Identify which cell holds the provided text, then report its (x, y) central coordinate. 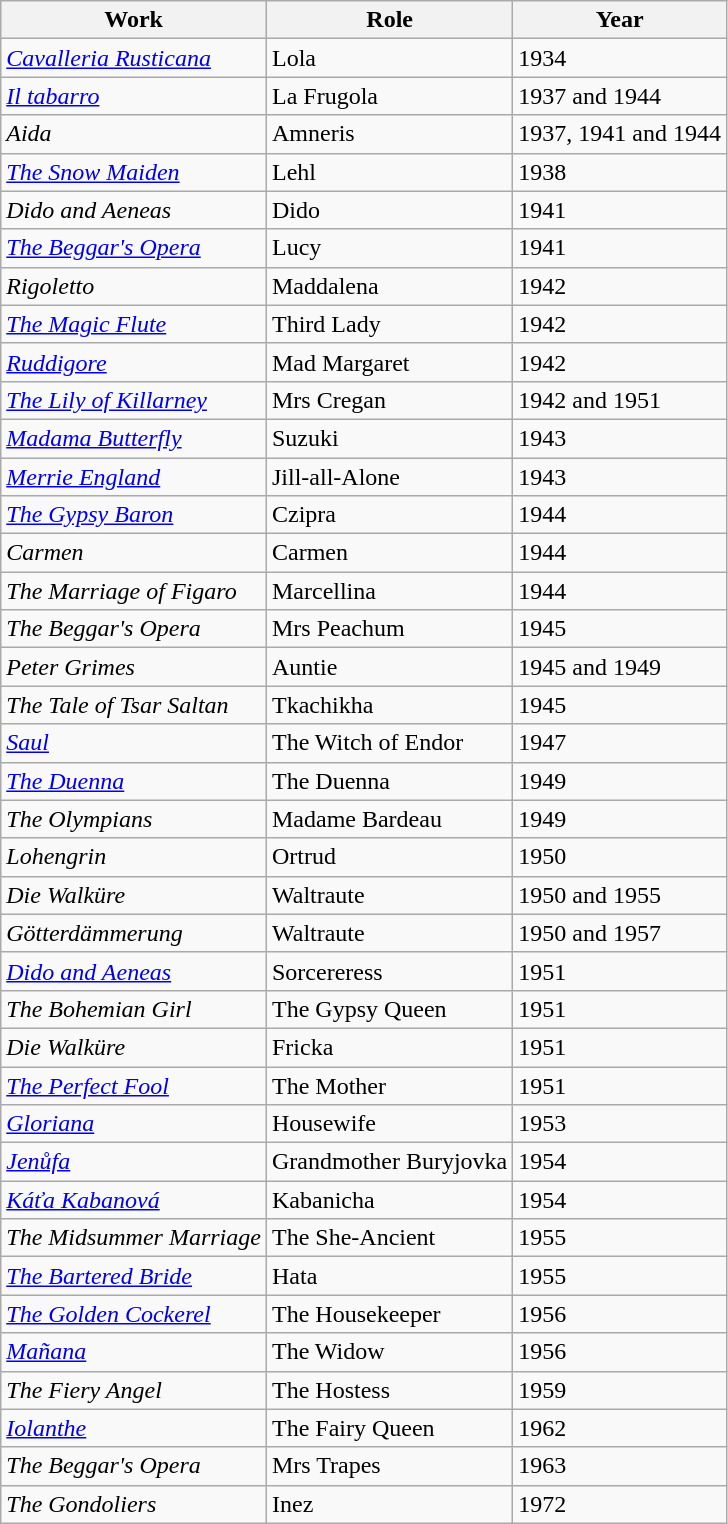
The Housekeeper (389, 1314)
The Marriage of Figaro (134, 591)
Gloriana (134, 1124)
Sorcereress (389, 971)
Götterdämmerung (134, 933)
Iolanthe (134, 1428)
1962 (620, 1428)
Year (620, 20)
Kabanicha (389, 1200)
Marcellina (389, 591)
Saul (134, 743)
The She-Ancient (389, 1238)
1953 (620, 1124)
Czipra (389, 515)
The Gypsy Baron (134, 515)
Lohengrin (134, 857)
Mrs Trapes (389, 1466)
1950 (620, 857)
The Hostess (389, 1390)
The Tale of Tsar Saltan (134, 705)
Aida (134, 134)
The Golden Cockerel (134, 1314)
Work (134, 20)
1934 (620, 58)
Suzuki (389, 438)
The Perfect Fool (134, 1085)
Housewife (389, 1124)
1972 (620, 1504)
The Bohemian Girl (134, 1009)
Rigoletto (134, 286)
Cavalleria Rusticana (134, 58)
Inez (389, 1504)
Mrs Peachum (389, 629)
The Witch of Endor (389, 743)
Grandmother Buryjovka (389, 1162)
Ruddigore (134, 362)
Third Lady (389, 324)
The Lily of Killarney (134, 400)
Ortrud (389, 857)
Role (389, 20)
Tkachikha (389, 705)
Lucy (389, 248)
1937, 1941 and 1944 (620, 134)
1959 (620, 1390)
Jill-all-Alone (389, 477)
The Olympians (134, 819)
Il tabarro (134, 96)
The Fiery Angel (134, 1390)
The Gondoliers (134, 1504)
1945 and 1949 (620, 667)
1950 and 1957 (620, 933)
The Magic Flute (134, 324)
Peter Grimes (134, 667)
Mañana (134, 1352)
The Snow Maiden (134, 172)
1950 and 1955 (620, 895)
Mad Margaret (389, 362)
The Fairy Queen (389, 1428)
The Bartered Bride (134, 1276)
Dido (389, 210)
Jenůfa (134, 1162)
1963 (620, 1466)
Maddalena (389, 286)
La Frugola (389, 96)
Auntie (389, 667)
Merrie England (134, 477)
Hata (389, 1276)
Fricka (389, 1047)
1938 (620, 172)
Lola (389, 58)
1942 and 1951 (620, 400)
The Widow (389, 1352)
The Midsummer Marriage (134, 1238)
Amneris (389, 134)
1947 (620, 743)
Madame Bardeau (389, 819)
Madama Butterfly (134, 438)
The Gypsy Queen (389, 1009)
The Mother (389, 1085)
Lehl (389, 172)
1937 and 1944 (620, 96)
Káťa Kabanová (134, 1200)
Mrs Cregan (389, 400)
